Detect which cell encompasses the target text, then output its [x, y] center coordinate. 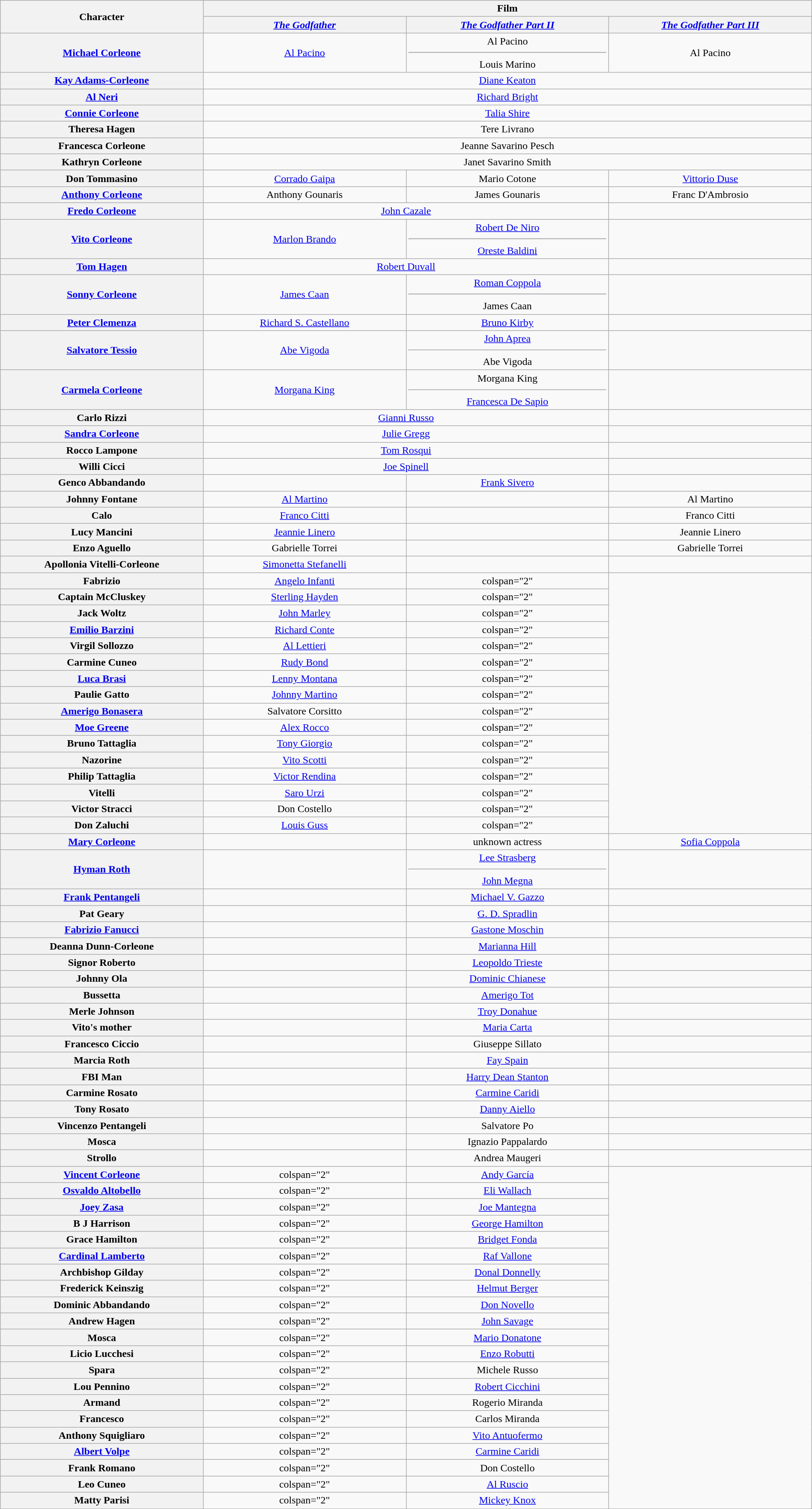
Diane Keaton [507, 81]
Bruno Tattaglia [102, 744]
Marianna Hill [507, 946]
Roman CoppolaJames Caan [507, 295]
Fabrizio Fanucci [102, 930]
Richard Conte [304, 630]
Louis Guss [304, 825]
Willi Cicci [102, 466]
Deanna Dunn-Corleone [102, 946]
Grace Hamilton [102, 1240]
Vitelli [102, 792]
Robert Cicchini [507, 1386]
Rocco Lampone [102, 450]
Film [507, 9]
Albert Volpe [102, 1452]
Jack Woltz [102, 613]
Emilio Barzini [102, 630]
Tony Rosato [102, 1109]
Fay Spain [507, 1060]
The Godfather Part II [507, 25]
Helmut Berger [507, 1288]
Marcia Roth [102, 1060]
Moe Greene [102, 727]
Danny Aiello [507, 1109]
Nazorine [102, 760]
Carlos Miranda [507, 1419]
FBI Man [102, 1076]
Joe Spinell [406, 466]
Gianni Russo [406, 418]
The Godfather [304, 25]
Giuseppe Sillato [507, 1044]
Maria Carta [507, 1028]
Abe Vigoda [304, 350]
Kay Adams-Corleone [102, 81]
John Cazale [406, 211]
Marlon Brando [304, 239]
Morgana King [304, 390]
John Marley [304, 613]
Frank Romano [102, 1468]
Tom Hagen [102, 267]
Lee StrasbergJohn Megna [507, 870]
Calo [102, 515]
Bruno Kirby [507, 323]
Al Neri [102, 97]
Francesca Corleone [102, 146]
Leopoldo Trieste [507, 962]
Robert Duvall [406, 267]
Carlo Rizzi [102, 418]
Andy García [507, 1174]
Lucy Mancini [102, 532]
Dominic Abbandando [102, 1305]
Luca Brasi [102, 678]
Dominic Chianese [507, 979]
Salvatore Corsitto [304, 711]
Andrea Maugeri [507, 1158]
Peter Clemenza [102, 323]
Virgil Sollozzo [102, 646]
Pat Geary [102, 914]
Raf Vallone [507, 1256]
Jeanne Savarino Pesch [507, 146]
Merle Johnson [102, 1011]
Mario Cotone [507, 178]
Victor Stracci [102, 809]
Troy Donahue [507, 1011]
Bussetta [102, 995]
Signor Roberto [102, 962]
Genco Abbandando [102, 483]
Mickey Knox [507, 1500]
Anthony Corleone [102, 194]
Michael Corleone [102, 53]
Captain McCluskey [102, 597]
Robert De NiroOreste Baldini [507, 239]
Eli Wallach [507, 1191]
Enzo Robutti [507, 1354]
Franc D'Ambrosio [710, 194]
Armand [102, 1403]
Francesco Ciccio [102, 1044]
Al PacinoLouis Marino [507, 53]
Sandra Corleone [102, 434]
Licio Lucchesi [102, 1354]
Johnny Fontane [102, 499]
Victor Rendina [304, 776]
Mario Donatone [507, 1337]
Connie Corleone [102, 113]
George Hamilton [507, 1223]
Carmine Cuneo [102, 662]
Michael V. Gazzo [507, 897]
Fredo Corleone [102, 211]
Hyman Roth [102, 870]
James Caan [304, 295]
Vito's mother [102, 1028]
Vittorio Duse [710, 178]
Saro Urzi [304, 792]
Osvaldo Altobello [102, 1191]
Tony Giorgio [304, 744]
Don Tommasino [102, 178]
Simonetta Stefanelli [304, 564]
Rudy Bond [304, 662]
Talia Shire [507, 113]
Character [102, 17]
Strollo [102, 1158]
Michele Russo [507, 1370]
Al Ruscio [507, 1484]
Philip Tattaglia [102, 776]
Archbishop Gilday [102, 1272]
Vincent Corleone [102, 1174]
Vito Antuofermo [507, 1435]
Tom Rosqui [406, 450]
Kathryn Corleone [102, 162]
Sofia Coppola [710, 842]
Frank Sivero [507, 483]
Donal Donnelly [507, 1272]
unknown actress [507, 842]
Richard S. Castellano [304, 323]
Frank Pentangeli [102, 897]
Angelo Infanti [304, 580]
Ignazio Pappalardo [507, 1142]
Salvatore Tessio [102, 350]
Leo Cuneo [102, 1484]
Julie Gregg [406, 434]
Theresa Hagen [102, 129]
Vito Scotti [304, 760]
Vito Corleone [102, 239]
Lou Pennino [102, 1386]
John Savage [507, 1321]
Carmela Corleone [102, 390]
Gastone Moschin [507, 930]
Francesco [102, 1419]
Anthony Squigliaro [102, 1435]
Enzo Aguello [102, 548]
Harry Dean Stanton [507, 1076]
Amerigo Tot [507, 995]
Matty Parisi [102, 1500]
Vincenzo Pentangeli [102, 1125]
Rogerio Miranda [507, 1403]
The Godfather Part III [710, 25]
Alex Rocco [304, 727]
Amerigo Bonasera [102, 711]
John ApreaAbe Vigoda [507, 350]
Johnny Ola [102, 979]
Sterling Hayden [304, 597]
Cardinal Lamberto [102, 1256]
Lenny Montana [304, 678]
Paulie Gatto [102, 695]
Don Novello [507, 1305]
Bridget Fonda [507, 1240]
Joe Mantegna [507, 1207]
Anthony Gounaris [304, 194]
Andrew Hagen [102, 1321]
Fabrizio [102, 580]
Spara [102, 1370]
Salvatore Po [507, 1125]
Corrado Gaipa [304, 178]
Al Lettieri [304, 646]
Don Zaluchi [102, 825]
Carmine Rosato [102, 1093]
Tere Livrano [507, 129]
Joey Zasa [102, 1207]
Frederick Keinszig [102, 1288]
Richard Bright [507, 97]
James Gounaris [507, 194]
Mary Corleone [102, 842]
Janet Savarino Smith [507, 162]
Apollonia Vitelli-Corleone [102, 564]
G. D. Spradlin [507, 914]
B J Harrison [102, 1223]
Sonny Corleone [102, 295]
Johnny Martino [304, 695]
Morgana KingFrancesca De Sapio [507, 390]
